Scan for the cell matching the given text and deliver its (x, y) coordinate at center. 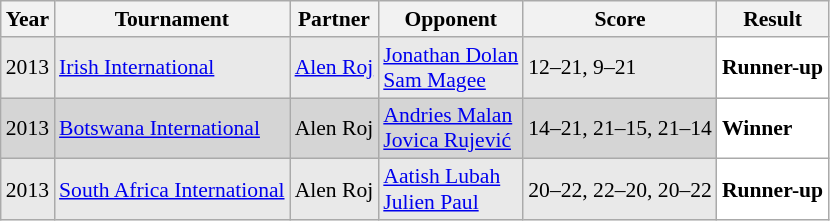
20–22, 22–20, 20–22 (620, 190)
Botswana International (172, 128)
Winner (772, 128)
Result (772, 19)
Tournament (172, 19)
Andries Malan Jovica Rujević (450, 128)
Irish International (172, 68)
South Africa International (172, 190)
Partner (334, 19)
Aatish Lubah Julien Paul (450, 190)
Opponent (450, 19)
14–21, 21–15, 21–14 (620, 128)
Year (28, 19)
12–21, 9–21 (620, 68)
Score (620, 19)
Jonathan Dolan Sam Magee (450, 68)
